Provide the (x, y) coordinate of the cell's center where the given text is located.  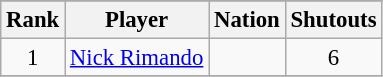
Rank (33, 20)
Nation (247, 20)
Nick Rimando (137, 58)
6 (334, 58)
Shutouts (334, 20)
Player (137, 20)
1 (33, 58)
